Search for the cell housing the specified text and yield its (x, y) center coordinate. 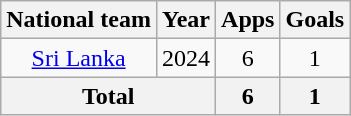
Sri Lanka (79, 58)
Year (186, 20)
Apps (248, 20)
National team (79, 20)
Total (108, 96)
2024 (186, 58)
Goals (315, 20)
